From the cell containing the given text, extract its center point as (x, y) coordinate. 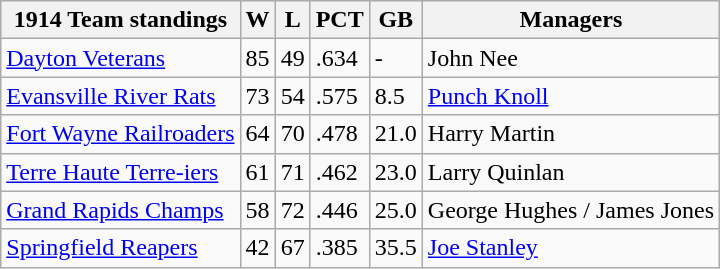
PCT (340, 20)
W (258, 20)
25.0 (396, 210)
Punch Knoll (570, 96)
Harry Martin (570, 134)
85 (258, 58)
Evansville River Rats (120, 96)
21.0 (396, 134)
Larry Quinlan (570, 172)
49 (292, 58)
72 (292, 210)
23.0 (396, 172)
64 (258, 134)
70 (292, 134)
.462 (340, 172)
Springfield Reapers (120, 248)
George Hughes / James Jones (570, 210)
Fort Wayne Railroaders (120, 134)
54 (292, 96)
.634 (340, 58)
Grand Rapids Champs (120, 210)
.478 (340, 134)
67 (292, 248)
Joe Stanley (570, 248)
8.5 (396, 96)
.385 (340, 248)
Dayton Veterans (120, 58)
Terre Haute Terre-iers (120, 172)
L (292, 20)
John Nee (570, 58)
61 (258, 172)
71 (292, 172)
.446 (340, 210)
Managers (570, 20)
GB (396, 20)
.575 (340, 96)
1914 Team standings (120, 20)
58 (258, 210)
73 (258, 96)
35.5 (396, 248)
- (396, 58)
42 (258, 248)
